Scan for the cell matching the given text and deliver its (x, y) coordinate at center. 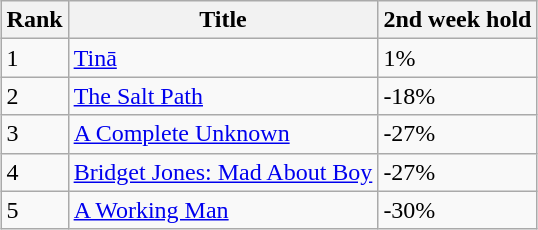
1 (34, 58)
Tinā (223, 58)
The Salt Path (223, 96)
A Complete Unknown (223, 134)
Bridget Jones: Mad About Boy (223, 172)
1% (458, 58)
Rank (34, 20)
3 (34, 134)
5 (34, 210)
2 (34, 96)
-30% (458, 210)
Title (223, 20)
4 (34, 172)
2nd week hold (458, 20)
-18% (458, 96)
A Working Man (223, 210)
